Search for the cell housing the specified text and yield its [x, y] center coordinate. 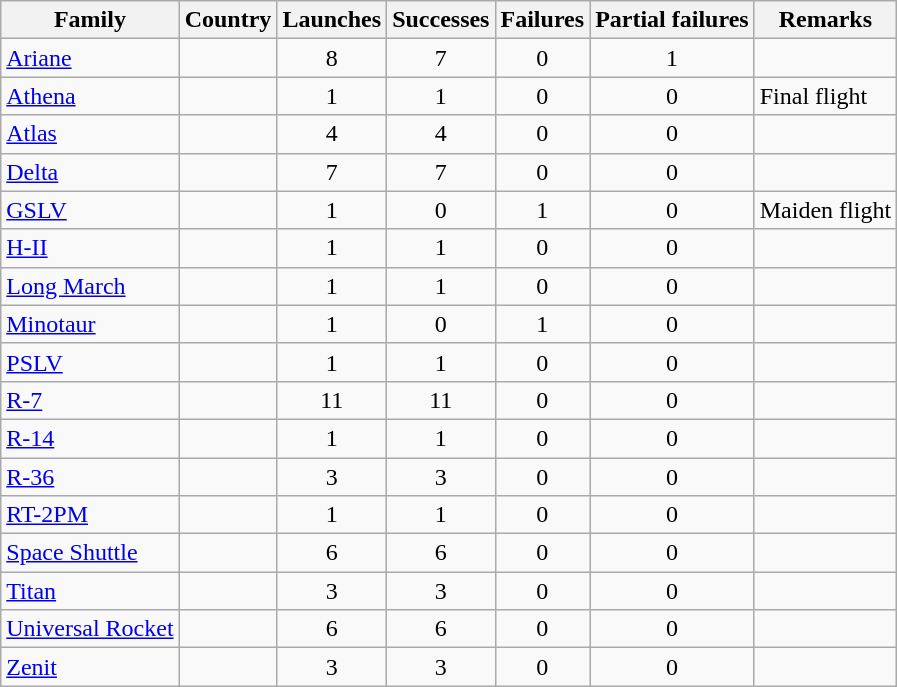
Athena [90, 96]
Remarks [825, 20]
Atlas [90, 134]
RT-2PM [90, 515]
Minotaur [90, 324]
8 [332, 58]
GSLV [90, 210]
Final flight [825, 96]
Delta [90, 172]
Partial failures [672, 20]
Family [90, 20]
Country [228, 20]
Successes [441, 20]
Launches [332, 20]
Long March [90, 286]
Titan [90, 591]
Zenit [90, 667]
Space Shuttle [90, 553]
H-II [90, 248]
Ariane [90, 58]
Failures [542, 20]
R-36 [90, 477]
PSLV [90, 362]
Maiden flight [825, 210]
R-14 [90, 438]
R-7 [90, 400]
Universal Rocket [90, 629]
